Capture the cell that displays the provided text and extract its [x, y] central coordinate. 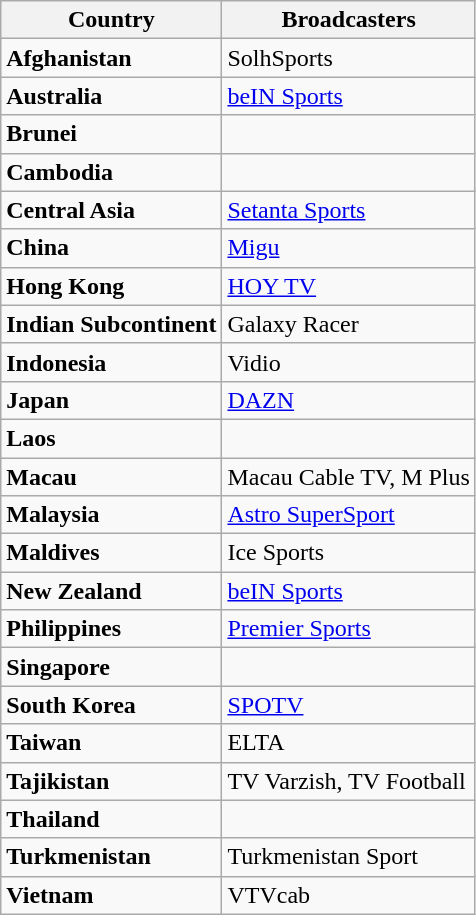
Setanta Sports [349, 210]
Country [112, 20]
Indian Subcontinent [112, 324]
Vidio [349, 362]
South Korea [112, 705]
Malaysia [112, 515]
Astro SuperSport [349, 515]
Turkmenistan Sport [349, 857]
Migu [349, 248]
SPOTV [349, 705]
Taiwan [112, 743]
Vietnam [112, 895]
Macau [112, 477]
SolhSports [349, 58]
VTVcab [349, 895]
TV Varzish, TV Football [349, 781]
Hong Kong [112, 286]
DAZN [349, 400]
Macau Cable TV, M Plus [349, 477]
Thailand [112, 819]
ELTA [349, 743]
Australia [112, 96]
Premier Sports [349, 629]
Brunei [112, 134]
Philippines [112, 629]
HOY TV [349, 286]
Laos [112, 438]
Japan [112, 400]
New Zealand [112, 591]
Central Asia [112, 210]
Singapore [112, 667]
Galaxy Racer [349, 324]
Broadcasters [349, 20]
Tajikistan [112, 781]
Ice Sports [349, 553]
Turkmenistan [112, 857]
Cambodia [112, 172]
Indonesia [112, 362]
Maldives [112, 553]
China [112, 248]
Afghanistan [112, 58]
